Search for the cell housing the specified text and yield its [x, y] center coordinate. 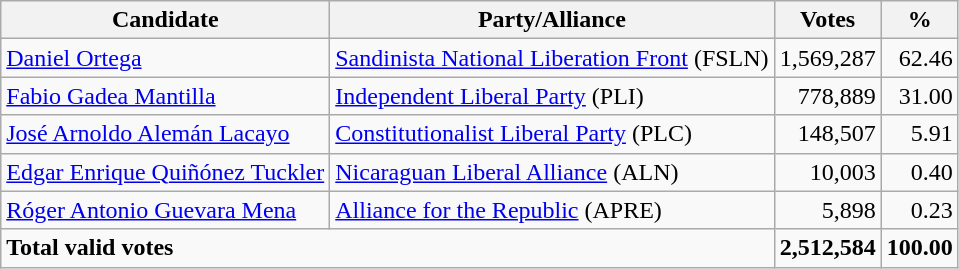
148,507 [828, 134]
10,003 [828, 172]
Daniel Ortega [166, 58]
Róger Antonio Guevara Mena [166, 210]
0.40 [920, 172]
Votes [828, 20]
Sandinista National Liberation Front (FSLN) [552, 58]
31.00 [920, 96]
0.23 [920, 210]
Total valid votes [388, 248]
778,889 [828, 96]
Constitutionalist Liberal Party (PLC) [552, 134]
100.00 [920, 248]
1,569,287 [828, 58]
% [920, 20]
Alliance for the Republic (APRE) [552, 210]
José Arnoldo Alemán Lacayo [166, 134]
Fabio Gadea Mantilla [166, 96]
62.46 [920, 58]
Party/Alliance [552, 20]
5.91 [920, 134]
Independent Liberal Party (PLI) [552, 96]
Candidate [166, 20]
Edgar Enrique Quiñónez Tuckler [166, 172]
5,898 [828, 210]
Nicaraguan Liberal Alliance (ALN) [552, 172]
2,512,584 [828, 248]
